Return the [x, y] coordinate for the center point of the cell that contains the specified text.  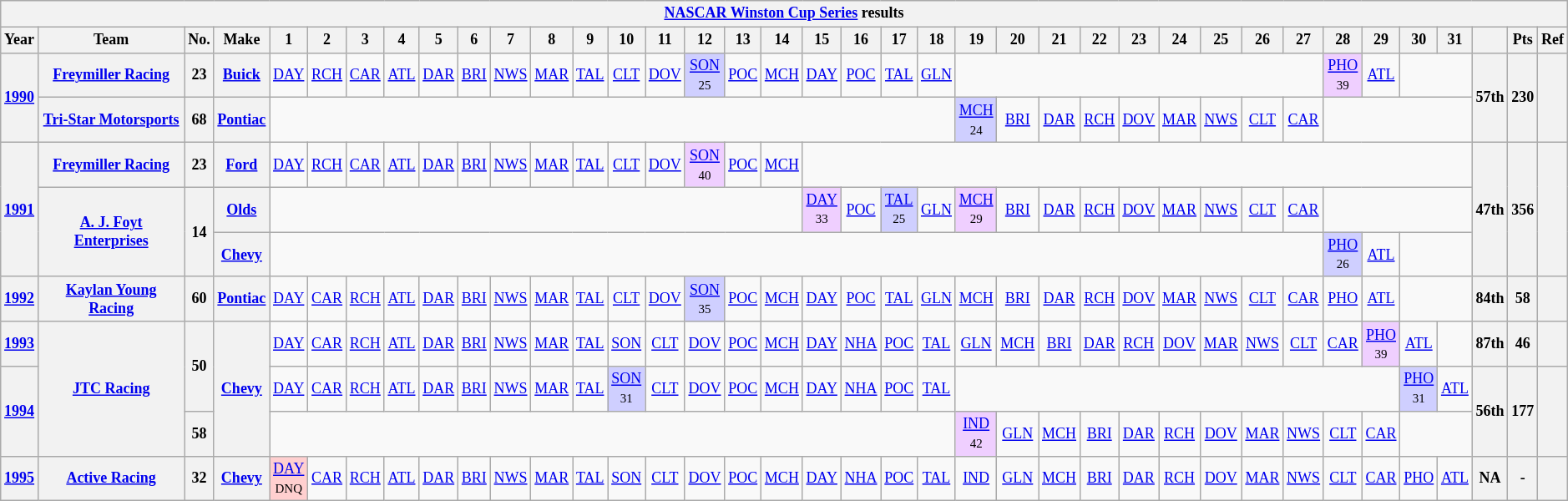
NA [1490, 478]
22 [1099, 40]
Ref [1553, 40]
28 [1343, 40]
20 [1018, 40]
13 [743, 40]
60 [199, 299]
DAY33 [822, 210]
SON25 [705, 75]
177 [1523, 411]
- [1523, 478]
68 [199, 120]
Ford [242, 164]
21 [1060, 40]
Pts [1523, 40]
1992 [20, 299]
9 [590, 40]
10 [626, 40]
Buick [242, 75]
46 [1523, 344]
18 [937, 40]
32 [199, 478]
25 [1221, 40]
1991 [20, 209]
Olds [242, 210]
SON35 [705, 299]
IND42 [976, 433]
27 [1304, 40]
31 [1455, 40]
MCH29 [976, 210]
26 [1262, 40]
SON40 [705, 164]
11 [665, 40]
JTC Racing [110, 389]
56th [1490, 411]
1990 [20, 97]
30 [1419, 40]
16 [861, 40]
SON31 [626, 389]
TAL25 [899, 210]
NASCAR Winston Cup Series results [784, 13]
3 [365, 40]
29 [1381, 40]
Year [20, 40]
230 [1523, 97]
84th [1490, 299]
IND [976, 478]
1 [289, 40]
8 [552, 40]
7 [511, 40]
47th [1490, 209]
15 [822, 40]
50 [199, 366]
MCH24 [976, 120]
87th [1490, 344]
12 [705, 40]
PHO31 [1419, 389]
4 [402, 40]
DAYDNQ [289, 478]
Active Racing [110, 478]
2 [327, 40]
17 [899, 40]
A. J. Foyt Enterprises [110, 232]
Team [110, 40]
19 [976, 40]
6 [474, 40]
No. [199, 40]
1995 [20, 478]
Make [242, 40]
1993 [20, 344]
24 [1180, 40]
Kaylan Young Racing [110, 299]
Tri-Star Motorsports [110, 120]
5 [439, 40]
1994 [20, 411]
PHO26 [1343, 255]
57th [1490, 97]
356 [1523, 209]
